Extract the [x, y] coordinate from the center of the cell holding the provided text.  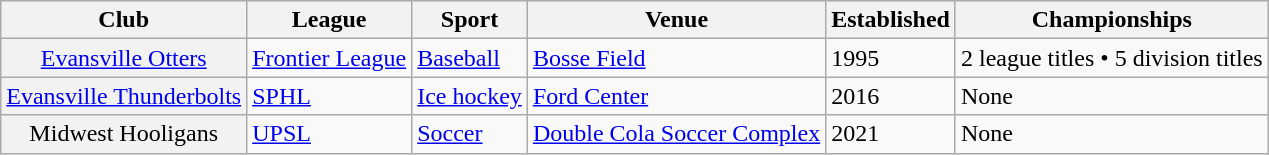
Baseball [470, 58]
Soccer [470, 134]
Bosse Field [676, 58]
SPHL [330, 96]
Ford Center [676, 96]
2021 [891, 134]
1995 [891, 58]
Club [124, 20]
Evansville Thunderbolts [124, 96]
Established [891, 20]
UPSL [330, 134]
League [330, 20]
2 league titles • 5 division titles [1112, 58]
Double Cola Soccer Complex [676, 134]
Sport [470, 20]
Venue [676, 20]
Frontier League [330, 58]
2016 [891, 96]
Evansville Otters [124, 58]
Championships [1112, 20]
Ice hockey [470, 96]
Midwest Hooligans [124, 134]
